Output the (x, y) coordinate of the center of the cell containing the given text.  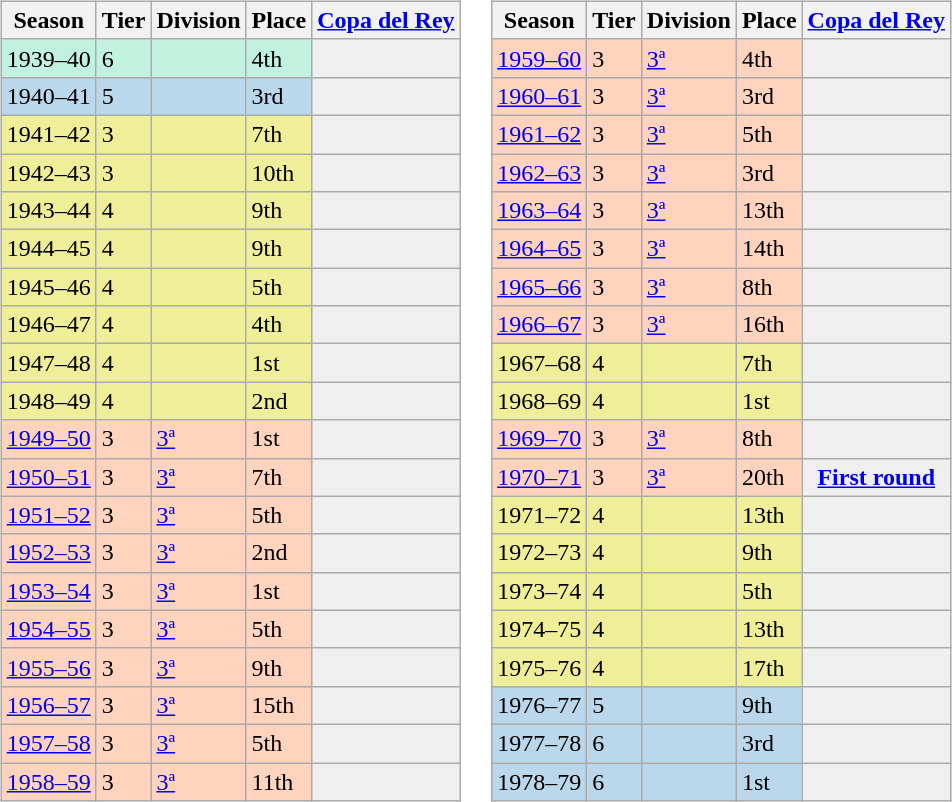
1950–51 (48, 477)
1970–71 (540, 477)
1958–59 (48, 781)
1942–43 (48, 173)
1974–75 (540, 629)
1953–54 (48, 591)
1965–66 (540, 287)
1976–77 (540, 705)
1961–62 (540, 134)
14th (769, 249)
1955–56 (48, 667)
1967–68 (540, 363)
1963–64 (540, 211)
16th (769, 325)
17th (769, 667)
1947–48 (48, 363)
20th (769, 477)
1959–60 (540, 58)
1960–61 (540, 96)
1964–65 (540, 249)
1956–57 (48, 705)
1945–46 (48, 287)
1952–53 (48, 553)
1966–67 (540, 325)
1951–52 (48, 515)
1940–41 (48, 96)
1977–78 (540, 743)
1973–74 (540, 591)
1944–45 (48, 249)
1939–40 (48, 58)
11th (279, 781)
1941–42 (48, 134)
1946–47 (48, 325)
1968–69 (540, 401)
1972–73 (540, 553)
1971–72 (540, 515)
1962–63 (540, 173)
1943–44 (48, 211)
15th (279, 705)
1954–55 (48, 629)
1957–58 (48, 743)
1949–50 (48, 439)
1969–70 (540, 439)
1978–79 (540, 781)
1948–49 (48, 401)
1975–76 (540, 667)
First round (876, 477)
10th (279, 173)
